Return [X, Y] of the center of cell containing provided text 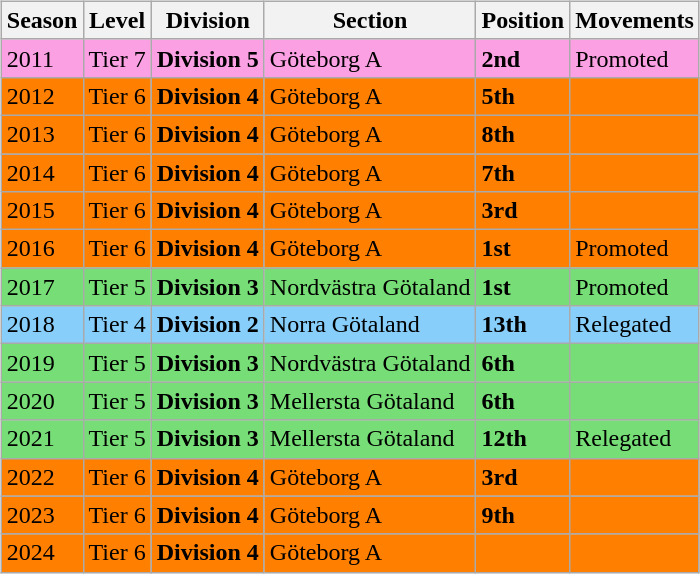
2020 [42, 401]
2011 [42, 58]
9th [523, 515]
2014 [42, 173]
5th [523, 96]
8th [523, 134]
2nd [523, 58]
2017 [42, 287]
7th [523, 173]
Tier 4 [117, 325]
Norra Götaland [370, 325]
2015 [42, 211]
12th [523, 439]
Position [523, 20]
2019 [42, 363]
Division 5 [208, 58]
2023 [42, 515]
13th [523, 325]
2021 [42, 439]
Tier 7 [117, 58]
2016 [42, 249]
2018 [42, 325]
Level [117, 20]
Division 2 [208, 325]
2022 [42, 477]
2013 [42, 134]
Division [208, 20]
Section [370, 20]
Movements [635, 20]
2012 [42, 96]
2024 [42, 553]
Season [42, 20]
